Locate the cell with the specified text and output its [x, y] center coordinate. 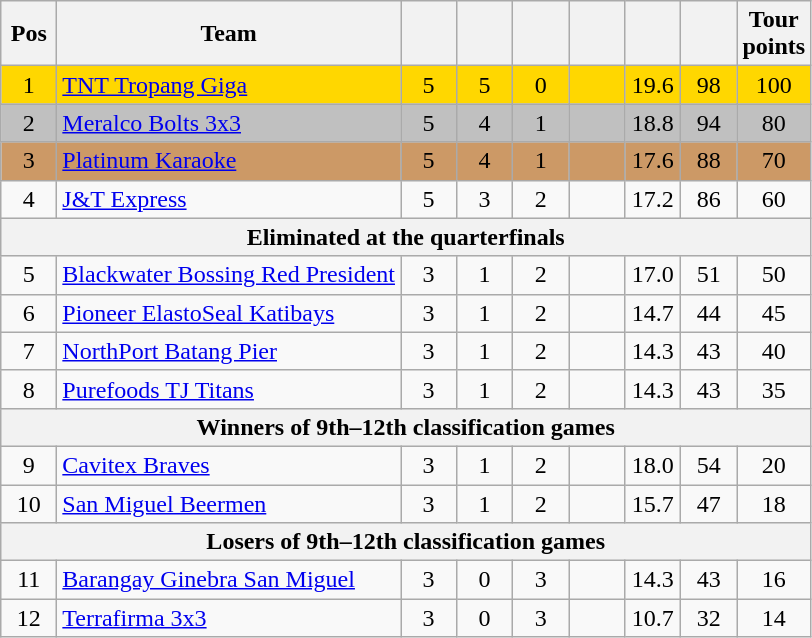
12 [29, 618]
Eliminated at the quarterfinals [406, 237]
15.7 [653, 503]
14.7 [653, 313]
19.6 [653, 85]
70 [774, 161]
18.0 [653, 465]
7 [29, 351]
54 [709, 465]
Barangay Ginebra San Miguel [229, 580]
Pos [29, 34]
17.0 [653, 275]
40 [774, 351]
20 [774, 465]
9 [29, 465]
18.8 [653, 123]
100 [774, 85]
Losers of 9th–12th classification games [406, 542]
TNT Tropang Giga [229, 85]
Cavitex Braves [229, 465]
8 [29, 389]
50 [774, 275]
17.2 [653, 199]
Winners of 9th–12th classification games [406, 427]
J&T Express [229, 199]
80 [774, 123]
Meralco Bolts 3x3 [229, 123]
18 [774, 503]
44 [709, 313]
14 [774, 618]
35 [774, 389]
17.6 [653, 161]
47 [709, 503]
6 [29, 313]
NorthPort Batang Pier [229, 351]
Pioneer ElastoSeal Katibays [229, 313]
98 [709, 85]
16 [774, 580]
Blackwater Bossing Red President [229, 275]
10 [29, 503]
Platinum Karaoke [229, 161]
45 [774, 313]
Team [229, 34]
Purefoods TJ Titans [229, 389]
10.7 [653, 618]
51 [709, 275]
88 [709, 161]
San Miguel Beermen [229, 503]
60 [774, 199]
94 [709, 123]
11 [29, 580]
Tour points [774, 34]
Terrafirma 3x3 [229, 618]
32 [709, 618]
86 [709, 199]
